For the text-containing cell, return its midpoint in [X, Y] coordinate format. 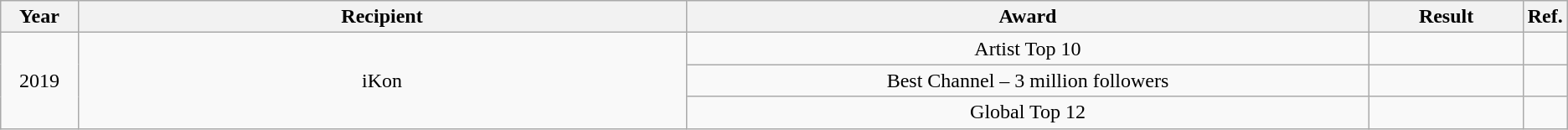
Result [1446, 17]
Year [39, 17]
2019 [39, 81]
Global Top 12 [1028, 112]
Award [1028, 17]
Best Channel – 3 million followers [1028, 81]
Artist Top 10 [1028, 49]
Ref. [1545, 17]
Recipient [382, 17]
iKon [382, 81]
